Find where the given text appears and provide that cell's center as (x, y) coordinate. 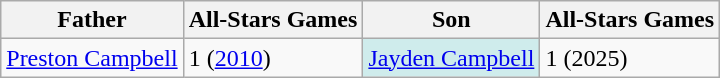
Preston Campbell (92, 58)
Son (452, 20)
Jayden Campbell (452, 58)
1 (2010) (273, 58)
1 (2025) (630, 58)
Father (92, 20)
